From the cell containing the given text, extract its center point as (X, Y) coordinate. 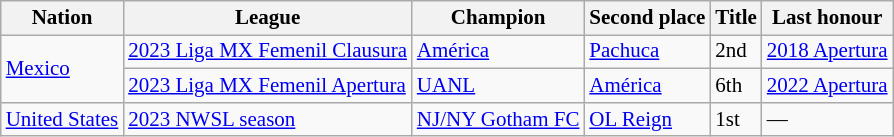
NJ/NY Gotham FC (498, 119)
2023 Liga MX Femenil Clausura (268, 52)
Second place (647, 18)
United States (62, 119)
2023 NWSL season (268, 119)
Mexico (62, 69)
6th (736, 86)
1st (736, 119)
Champion (498, 18)
Last honour (828, 18)
UANL (498, 86)
Title (736, 18)
— (828, 119)
Pachuca (647, 52)
Nation (62, 18)
2018 Apertura (828, 52)
2nd (736, 52)
2022 Apertura (828, 86)
OL Reign (647, 119)
League (268, 18)
2023 Liga MX Femenil Apertura (268, 86)
